Provide the [x, y] coordinate of the cell's center where the given text is located.  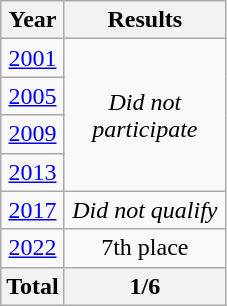
2009 [33, 134]
2001 [33, 58]
2005 [33, 96]
Total [33, 286]
Year [33, 20]
1/6 [144, 286]
7th place [144, 248]
Did not participate [144, 115]
2017 [33, 210]
2013 [33, 172]
Results [144, 20]
2022 [33, 248]
Did not qualify [144, 210]
